Locate the cell with the specified text and output its (x, y) center coordinate. 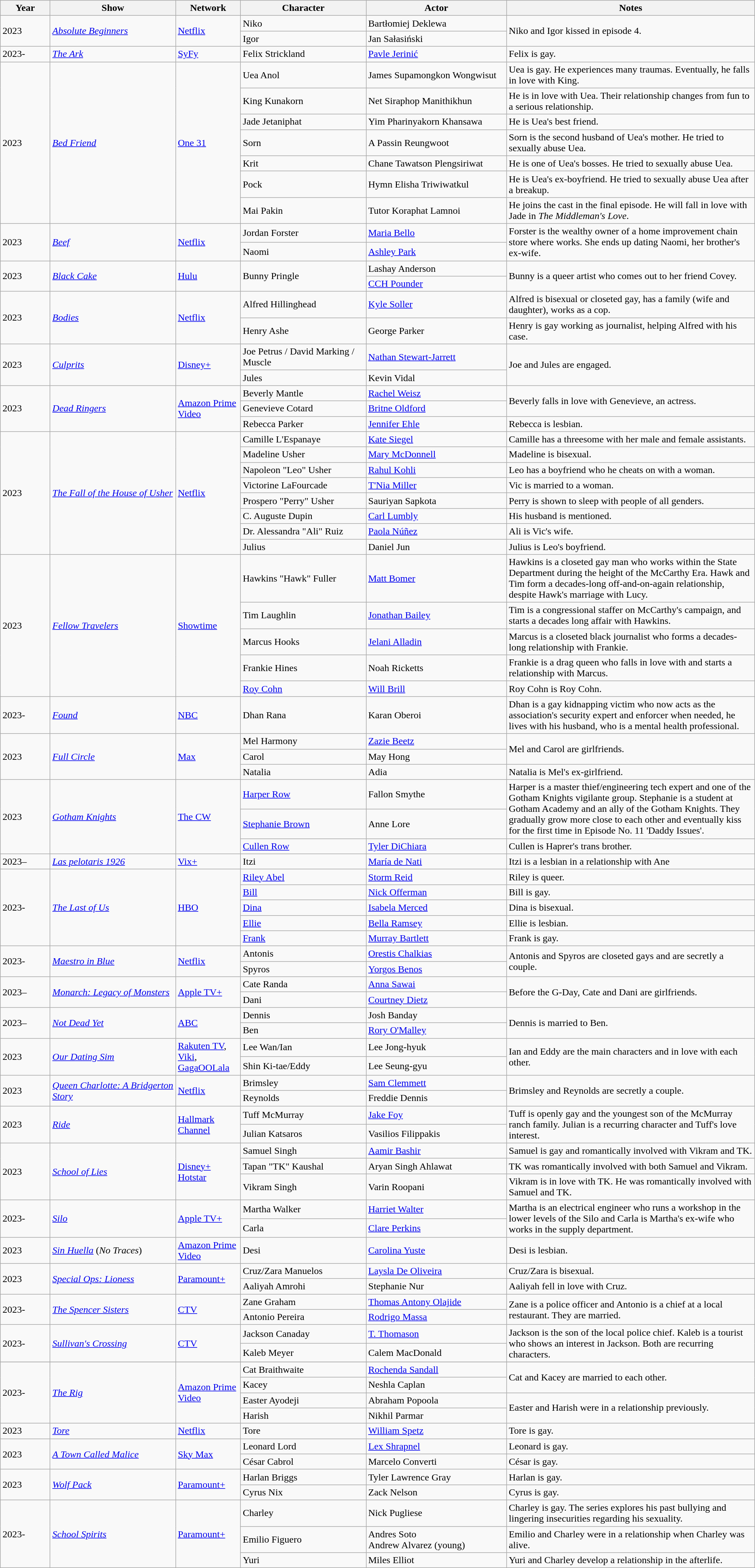
Ashley Park (436, 251)
Character (303, 8)
He is in love with Uea. Their relationship changes from fun to a serious relationship. (631, 101)
Freddie Dennis (436, 1098)
Isabela Merced (436, 907)
Marcelo Converti (436, 1462)
Bill (303, 892)
Show (113, 8)
Reynolds (303, 1098)
Jennifer Ehle (436, 424)
Hawkins "Hawk" Fuller (303, 578)
Carl Lumbly (436, 516)
Rebecca Parker (303, 424)
Roy Cohn (303, 689)
Jules (303, 378)
Bill is gay. (631, 892)
Jonathan Bailey (436, 615)
Varin Roopani (436, 1186)
Harish (303, 1416)
Las pelotaris 1926 (113, 861)
Harlan Briggs (303, 1477)
Julius (303, 546)
Black Cake (113, 276)
Ben (303, 1030)
TK was romantically involved with both Samuel and Vikram. (631, 1166)
Madeline Usher (303, 455)
Cat Braithwaite (303, 1370)
Forster is the wealthy owner of a home improvement chain store where works. She ends up dating Naomi, her brother's ex-wife. (631, 242)
Tuff McMurray (303, 1115)
Showtime (208, 626)
Maria Bello (436, 233)
Niko (303, 23)
T. Thomason (436, 1334)
Igor (303, 39)
C. Auguste Dupin (303, 516)
The Ark (113, 54)
He joins the cast in the final episode. He will fall in love with Jade in The Middleman's Love. (631, 211)
Roy Cohn is Roy Cohn. (631, 689)
Emilio Figuero (303, 1539)
Monarch: Legacy of Monsters (113, 992)
Lashay Anderson (436, 268)
Emilio and Charley were in a relationship when Charley was alive. (631, 1539)
Cullen Row (303, 846)
Jelani Alladin (436, 642)
Matt Bomer (436, 578)
Leonard Lord (303, 1446)
Beverly falls in love with Genevieve, an actress. (631, 401)
May Hong (436, 757)
Aaliyah fell in love with Cruz. (631, 1287)
Naomi (303, 251)
Yorgos Benos (436, 969)
Vic is married to a woman. (631, 485)
Aaliyah Amrohi (303, 1287)
Network (208, 8)
Lee Jong-hyuk (436, 1047)
Paola Núñez (436, 531)
ABC (208, 1023)
Vix+ (208, 861)
Vikram is in love with TK. He was romantically involved with Samuel and TK. (631, 1186)
Cullen is Haprer's trans brother. (631, 846)
Stephanie Nur (436, 1287)
Riley Abel (303, 877)
Dani (303, 1000)
Brimsley and Reynolds are secretly a couple. (631, 1091)
Sky Max (208, 1454)
Rodrigo Massa (436, 1317)
César Cabrol (303, 1462)
Calem MacDonald (436, 1353)
Sam Clemmett (436, 1083)
School Spirits (113, 1534)
Samuel Singh (303, 1151)
Desi (303, 1250)
Abraham Popoola (436, 1400)
Antonis and Spyros are closeted gays and are secretly a couple. (631, 961)
Rakuten TV, Viki, GagaOOLala (208, 1057)
Riley is queer. (631, 877)
Year (25, 8)
Courtney Dietz (436, 1000)
Our Dating Sim (113, 1057)
Zane Graham (303, 1302)
NBC (208, 715)
Natalia is Mel's ex-girlfriend. (631, 772)
Dennis (303, 1015)
Antonis (303, 954)
Bella Ramsey (436, 923)
Notes (631, 8)
Julian Katsaros (303, 1134)
Tore is gay. (631, 1431)
Jan Sałasiński (436, 39)
Beverly Mantle (303, 393)
Disney+ Hotstar (208, 1171)
Fallon Smythe (436, 794)
Ali is Vic's wife. (631, 531)
Maestro in Blue (113, 961)
He is Uea's best friend. (631, 122)
Cruz/Zara is bisexual. (631, 1271)
Jade Jetaniphat (303, 122)
His husband is mentioned. (631, 516)
Full Circle (113, 757)
Carla (303, 1228)
Storm Reid (436, 877)
Krit (303, 163)
Cate Randa (303, 984)
The Rig (113, 1393)
Ride (113, 1124)
Clare Perkins (436, 1228)
Rory O'Malley (436, 1030)
Mel and Carol are girlfriends. (631, 749)
Culprits (113, 365)
Charley is gay. The series explores his past bullying and lingering insecurities regarding his sexuality. (631, 1513)
Kevin Vidal (436, 378)
CCH Pounder (436, 284)
Pavle Jerinić (436, 54)
Tim is a congressional staffer on McCarthy's campaign, and starts a decades long affair with Hawkins. (631, 615)
Joe Petrus / David Marking / Muscle (303, 357)
T'Nia Miller (436, 485)
He is Uea's ex-boyfriend. He tried to sexually abuse Uea after a breakup. (631, 184)
Mai Pakin (303, 211)
Dina is bisexual. (631, 907)
Zack Nelson (436, 1492)
Uea is gay. He experiences many traumas. Eventually, he falls in love with King. (631, 75)
Henry Ashe (303, 331)
Andres SotoAndrew Alvarez (young) (436, 1539)
SyFy (208, 54)
Mel Harmony (303, 741)
Will Brill (436, 689)
Cat and Kacey are married to each other. (631, 1377)
The Last of Us (113, 907)
Rochenda Sandall (436, 1370)
Stephanie Brown (303, 824)
Dina (303, 907)
HBO (208, 907)
Tim Laughlin (303, 615)
A Town Called Malice (113, 1454)
Nikhil Parmar (436, 1416)
Before the G-Day, Cate and Dani are girlfriends. (631, 992)
Anna Sawai (436, 984)
Sorn (303, 143)
Brimsley (303, 1083)
Bartłomiej Deklewa (436, 23)
Hulu (208, 276)
Vasilios Filippakis (436, 1134)
Murray Bartlett (436, 938)
Jake Foy (436, 1115)
Dennis is married to Ben. (631, 1023)
Kyle Soller (436, 305)
Victorine LaFourcade (303, 485)
Nathan Stewart-Jarrett (436, 357)
Ian and Eddy are the main characters and in love with each other. (631, 1057)
Vikram Singh (303, 1186)
Anne Lore (436, 824)
Karan Oberoi (436, 715)
Itzi (303, 861)
Hymn Elisha Triwiwatkul (436, 184)
Marcus is a closeted black journalist who forms a decades-long relationship with Frankie. (631, 642)
Bodies (113, 318)
Sauriyan Sapkota (436, 500)
Carolina Yuste (436, 1250)
Tuff is openly gay and the youngest son of the McMurray ranch family. Julian is a recurring character and Tuff's love interest. (631, 1124)
Daniel Jun (436, 546)
Bunny Pringle (303, 276)
Dr. Alessandra "Ali" Ruiz (303, 531)
Sullivan's Crossing (113, 1343)
Special Ops: Lioness (113, 1279)
Max (208, 757)
Tyler DiChiara (436, 846)
Beef (113, 242)
Leonard is gay. (631, 1446)
Spyros (303, 969)
Lee Seung-gyu (436, 1066)
Alfred is bisexual or closeted gay, has a family (wife and daughter), works as a cop. (631, 305)
Noah Ricketts (436, 668)
Uea Anol (303, 75)
Carol (303, 757)
Alfred Hillinghead (303, 305)
Easter and Harish were in a relationship previously. (631, 1408)
Marcus Hooks (303, 642)
Harlan is gay. (631, 1477)
Shin Ki-tae/Eddy (303, 1066)
Orestis Chalkias (436, 954)
Madeline is bisexual. (631, 455)
Ellie is lesbian. (631, 923)
Disney+ (208, 365)
Josh Banday (436, 1015)
Camille L'Espanaye (303, 439)
Adia (436, 772)
Britne Oldford (436, 409)
Perry is shown to sleep with people of all genders. (631, 500)
Not Dead Yet (113, 1023)
Charley (303, 1513)
Martha Walker (303, 1209)
He is one of Uea's bosses. He tried to sexually abuse Uea. (631, 163)
Found (113, 715)
Frankie Hines (303, 668)
Queen Charlotte: A Bridgerton Story (113, 1091)
Zane is a police officer and Antonio is a chief at a local restaurant. They are married. (631, 1309)
Gotham Knights (113, 817)
Felix Strickland (303, 54)
Cruz/Zara Manuelos (303, 1271)
Frank is gay. (631, 938)
Niko and Igor kissed in episode 4. (631, 31)
Ellie (303, 923)
The Fall of the House of Usher (113, 493)
Jackson Canaday (303, 1334)
Jordan Forster (303, 233)
César is gay. (631, 1462)
Yim Pharinyakorn Khansawa (436, 122)
Rachel Weisz (436, 393)
A Passin Reungwoot (436, 143)
Desi is lesbian. (631, 1250)
Itzi is a lesbian in a relationship with Ane (631, 861)
Natalia (303, 772)
Cyrus Nix (303, 1492)
Frankie is a drag queen who falls in love with and starts a relationship with Marcus. (631, 668)
Thomas Antony Olajide (436, 1302)
Tutor Koraphat Lamnoi (436, 211)
Aryan Singh Ahlawat (436, 1166)
Aamir Bashir (436, 1151)
Kacey (303, 1385)
Net Siraphop Manithikhun (436, 101)
Prospero "Perry" Usher (303, 500)
Laysla De Oliveira (436, 1271)
Easter Ayodeji (303, 1400)
One 31 (208, 143)
Absolute Beginners (113, 31)
Joe and Jules are engaged. (631, 365)
Lee Wan/Ian (303, 1047)
Henry is gay working as journalist, helping Alfred with his case. (631, 331)
Genevieve Cotard (303, 409)
Nick Offerman (436, 892)
Kate Siegel (436, 439)
Felix is gay. (631, 54)
Fellow Travelers (113, 626)
Dead Ringers (113, 409)
Neshla Caplan (436, 1385)
Sorn is the second husband of Uea's mother. He tried to sexually abuse Uea. (631, 143)
William Spetz (436, 1431)
Cyrus is gay. (631, 1492)
George Parker (436, 331)
Rahul Kohli (436, 470)
School of Lies (113, 1171)
Tapan "TK" Kaushal (303, 1166)
Wolf Pack (113, 1485)
Rebecca is lesbian. (631, 424)
James Supamongkon Wongwisut (436, 75)
Camille has a threesome with her male and female assistants. (631, 439)
Harriet Walter (436, 1209)
Samuel is gay and romantically involved with Vikram and TK. (631, 1151)
Chane Tawatson Plengsiriwat (436, 163)
Kaleb Meyer (303, 1353)
Jackson is the son of the local police chief. Kaleb is a tourist who shows an interest in Jackson. Both are recurring characters. (631, 1343)
Antonio Pereira (303, 1317)
Pock (303, 184)
Nick Pugliese (436, 1513)
Bed Friend (113, 143)
Mary McDonnell (436, 455)
Harper Row (303, 794)
Lex Shrapnel (436, 1446)
María de Nati (436, 861)
Silo (113, 1218)
Napoleon "Leo" Usher (303, 470)
Dhan Rana (303, 715)
Zazie Beetz (436, 741)
Yuri and Charley develop a relationship in the afterlife. (631, 1560)
The Spencer Sisters (113, 1309)
Sin Huella (No Traces) (113, 1250)
Hallmark Channel (208, 1124)
Yuri (303, 1560)
King Kunakorn (303, 101)
Bunny is a queer artist who comes out to her friend Covey. (631, 276)
The CW (208, 817)
Leo has a boyfriend who he cheats on with a woman. (631, 470)
Actor (436, 8)
Frank (303, 938)
Julius is Leo's boyfriend. (631, 546)
Miles Elliot (436, 1560)
Tyler Lawrence Gray (436, 1477)
